Capture the cell that displays the provided text and extract its [X, Y] central coordinate. 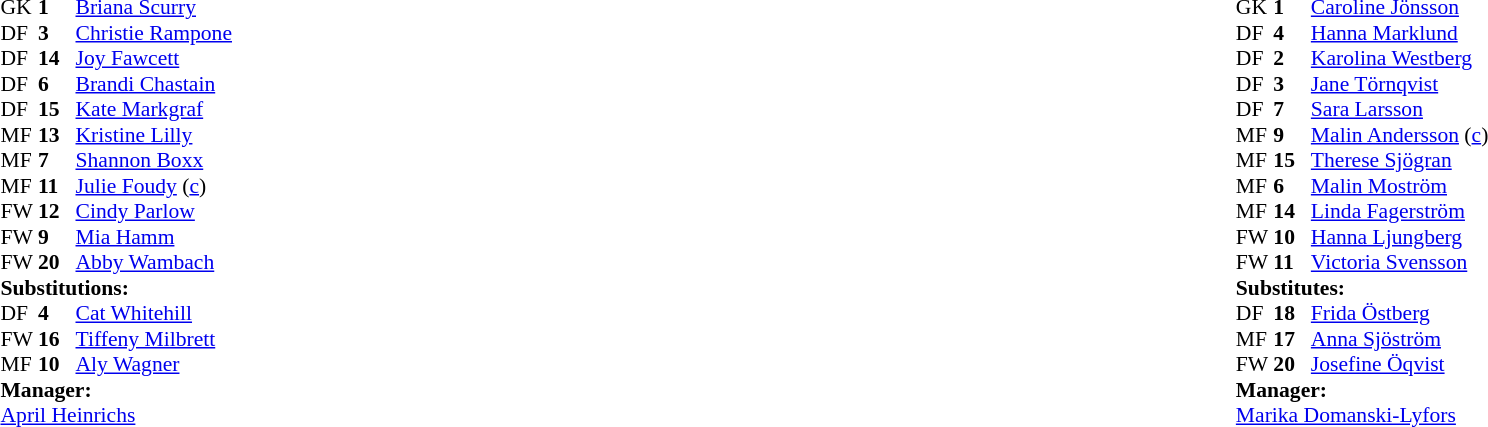
Frida Östberg [1400, 313]
Malin Moström [1400, 186]
Brandi Chastain [154, 84]
2 [1292, 59]
Linda Fagerström [1400, 211]
Victoria Svensson [1400, 263]
Julie Foudy (c) [154, 186]
Sara Larsson [1400, 109]
Cat Whitehill [154, 313]
Substitutes: [1362, 288]
12 [57, 211]
Abby Wambach [154, 263]
Karolina Westberg [1400, 59]
Joy Fawcett [154, 59]
Malin Andersson (c) [1400, 135]
Anna Sjöström [1400, 339]
Mia Hamm [154, 237]
17 [1292, 339]
Therese Sjögran [1400, 161]
Cindy Parlow [154, 211]
Josefine Öqvist [1400, 365]
18 [1292, 313]
16 [57, 339]
Jane Törnqvist [1400, 84]
Tiffeny Milbrett [154, 339]
Hanna Ljungberg [1400, 237]
Substitutions: [116, 288]
Hanna Marklund [1400, 33]
Aly Wagner [154, 365]
Kristine Lilly [154, 135]
Shannon Boxx [154, 161]
Kate Markgraf [154, 109]
Christie Rampone [154, 33]
13 [57, 135]
